Output the (x, y) coordinate of the center of the cell containing the given text.  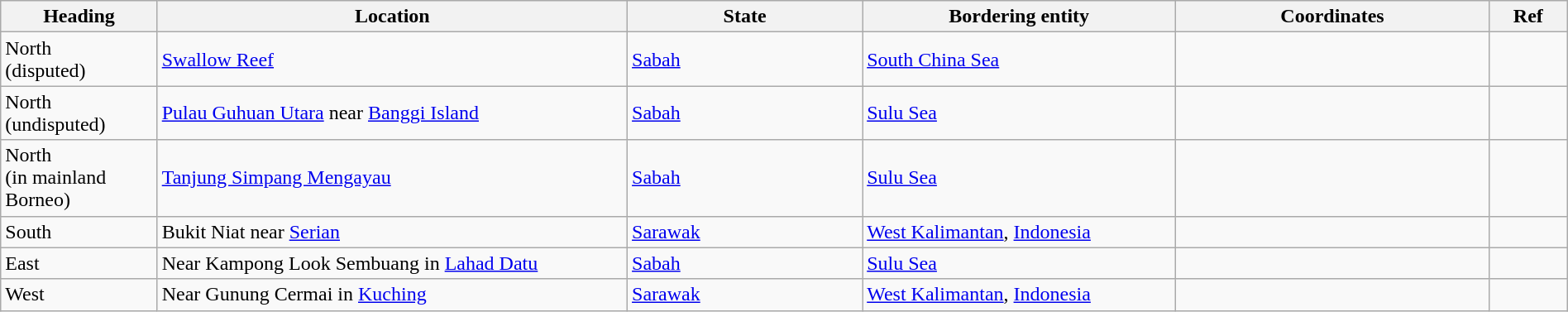
Near Kampong Look Sembuang in Lahad Datu (392, 263)
Pulau Guhuan Utara near Banggi Island (392, 113)
Near Gunung Cermai in Kuching (392, 295)
Bordering entity (1019, 17)
State (745, 17)
Ref (1528, 17)
Heading (79, 17)
Swallow Reef (392, 60)
Location (392, 17)
Tanjung Simpang Mengayau (392, 178)
South (79, 232)
North (in mainland Borneo) (79, 178)
West (79, 295)
Bukit Niat near Serian (392, 232)
East (79, 263)
Coordinates (1333, 17)
North (disputed) (79, 60)
North (undisputed) (79, 113)
South China Sea (1019, 60)
